Return the [X, Y] coordinate for the center point of the cell that contains the specified text.  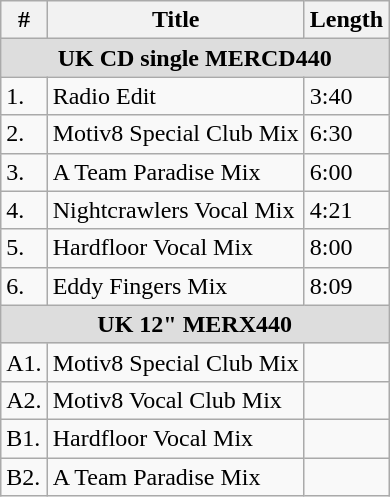
3. [24, 172]
4. [24, 210]
UK CD single MERCD440 [195, 58]
A1. [24, 362]
8:00 [346, 248]
6:30 [346, 134]
3:40 [346, 96]
B2. [24, 477]
4:21 [346, 210]
Radio Edit [176, 96]
6. [24, 286]
Motiv8 Vocal Club Mix [176, 400]
5. [24, 248]
8:09 [346, 286]
Title [176, 20]
Length [346, 20]
UK 12" MERX440 [195, 324]
2. [24, 134]
6:00 [346, 172]
Eddy Fingers Mix [176, 286]
1. [24, 96]
Nightcrawlers Vocal Mix [176, 210]
B1. [24, 438]
# [24, 20]
A2. [24, 400]
